Return (X, Y) of the center of cell containing provided text 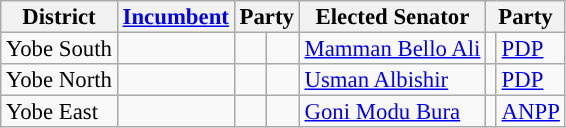
ANPP (530, 112)
Incumbent (176, 17)
Goni Modu Bura (392, 112)
Yobe North (60, 80)
Elected Senator (392, 17)
Mamman Bello Ali (392, 49)
Usman Albishir (392, 80)
Yobe South (60, 49)
District (60, 17)
Yobe East (60, 112)
